Identify which cell holds the provided text, then report its [X, Y] central coordinate. 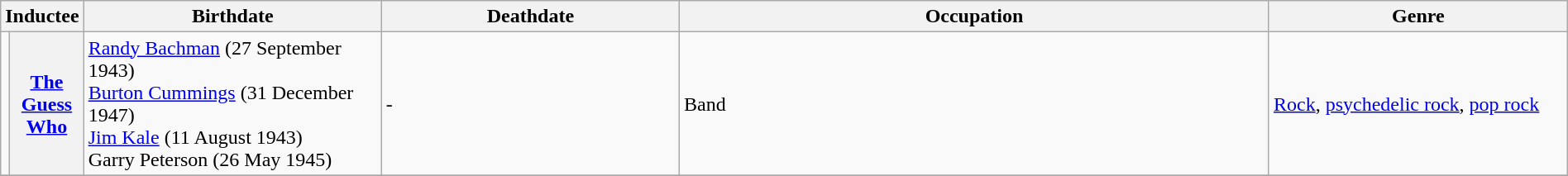
Randy Bachman (27 September 1943) Burton Cummings (31 December 1947) Jim Kale (11 August 1943) Garry Peterson (26 May 1945) [232, 104]
The Guess Who [46, 104]
Inductee [42, 17]
Occupation [974, 17]
- [530, 104]
Genre [1417, 17]
Deathdate [530, 17]
Rock, psychedelic rock, pop rock [1417, 104]
Birthdate [232, 17]
Band [974, 104]
